For the text-containing cell, return its midpoint in (X, Y) coordinate format. 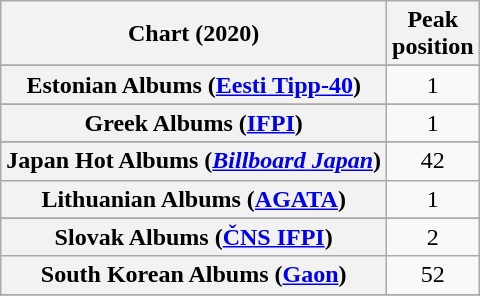
Japan Hot Albums (Billboard Japan) (194, 161)
52 (433, 275)
42 (433, 161)
Estonian Albums (Eesti Tipp-40) (194, 85)
Lithuanian Albums (AGATA) (194, 199)
Slovak Albums (ČNS IFPI) (194, 237)
Greek Albums (IFPI) (194, 123)
Peakposition (433, 34)
South Korean Albums (Gaon) (194, 275)
2 (433, 237)
Chart (2020) (194, 34)
